Return [x, y] of the center of cell containing provided text 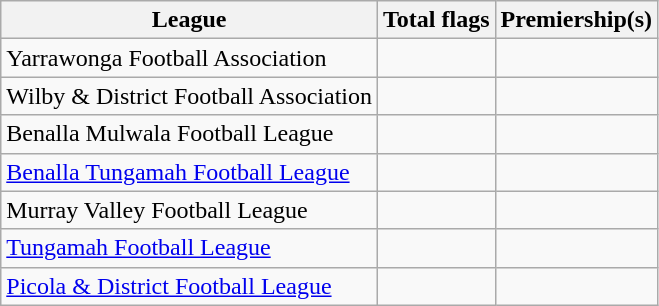
Picola & District Football League [190, 286]
Benalla Tungamah Football League [190, 172]
League [190, 20]
Yarrawonga Football Association [190, 58]
Murray Valley Football League [190, 210]
Benalla Mulwala Football League [190, 134]
Premiership(s) [576, 20]
Tungamah Football League [190, 248]
Total flags [437, 20]
Wilby & District Football Association [190, 96]
